Determine the (X, Y) coordinate at the center of the cell enclosing the given text.  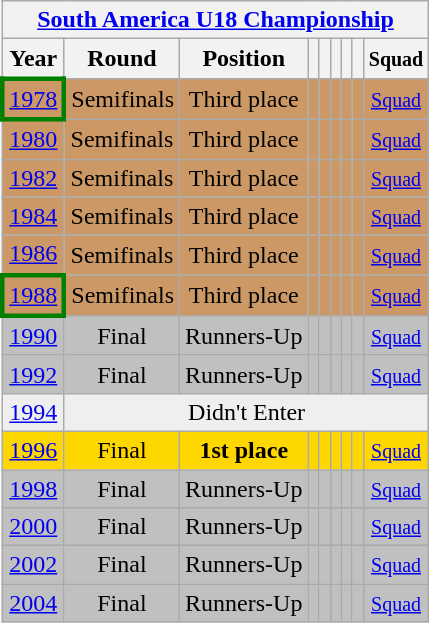
1990 (33, 336)
1994 (33, 412)
1978 (33, 98)
1982 (33, 178)
2000 (33, 527)
Position (244, 59)
1996 (33, 450)
1992 (33, 374)
South America U18 Championship (216, 20)
1998 (33, 489)
1986 (33, 255)
Didn't Enter (246, 412)
1980 (33, 139)
2002 (33, 565)
1st place (244, 450)
1988 (33, 296)
2004 (33, 603)
Year (33, 59)
Round (122, 59)
1984 (33, 216)
